For the text-containing cell, return its midpoint in [x, y] coordinate format. 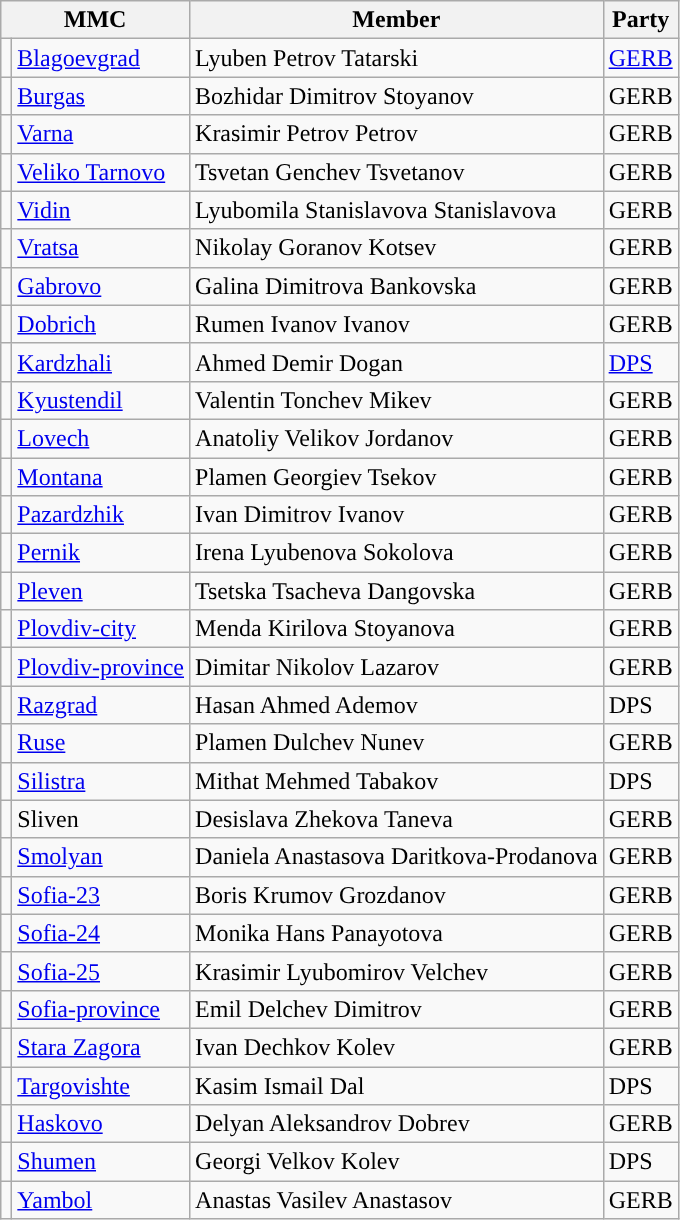
Pernik [101, 553]
Ruse [101, 743]
Rumen Ivanov Ivanov [397, 324]
Hasan Ahmed Ademov [397, 705]
Lovech [101, 438]
Sofia-23 [101, 895]
Bozhidar Dimitrov Stoyanov [397, 96]
Georgi Velkov Kolev [397, 1162]
Vidin [101, 210]
Pleven [101, 591]
Nikolay Goranov Kotsev [397, 248]
Stara Zagora [101, 1047]
Plovdiv-city [101, 629]
Razgrad [101, 705]
Valentin Tonchev Mikev [397, 400]
Lyuben Petrov Tatarski [397, 58]
Vratsa [101, 248]
Ahmed Demir Dogan [397, 362]
Galina Dimitrova Bankovska [397, 286]
Yambol [101, 1200]
Montana [101, 477]
Party [640, 20]
Kasim Ismail Dal [397, 1085]
Emil Delchev Dimitrov [397, 1009]
Sofia-24 [101, 933]
Pazardzhik [101, 515]
Delyan Aleksandrov Dobrev [397, 1124]
Shumen [101, 1162]
Daniela Anastasova Daritkova-Prodanova [397, 857]
Ivan Dechkov Kolev [397, 1047]
Desislava Zhekova Taneva [397, 819]
Veliko Tarnovo [101, 172]
Dimitar Nikolov Lazarov [397, 667]
Gabrovo [101, 286]
Anatoliy Velikov Jordanov [397, 438]
Mithat Mehmed Tabakov [397, 781]
Menda Kirilova Stoyanova [397, 629]
Varna [101, 134]
Kyustendil [101, 400]
Plovdiv-province [101, 667]
Lyubomila Stanislavova Stanislavova [397, 210]
Member [397, 20]
Burgas [101, 96]
Irena Lyubenova Sokolova [397, 553]
Krasimir Petrov Petrov [397, 134]
Plamen Georgiev Tsekov [397, 477]
Dobrich [101, 324]
Sofia-25 [101, 971]
Anastas Vasilev Anastasov [397, 1200]
Blagoevgrad [101, 58]
Kardzhali [101, 362]
Sliven [101, 819]
Haskovo [101, 1124]
Krasimir Lyubomirov Velchev [397, 971]
MMC [96, 20]
Silistra [101, 781]
Plamen Dulchev Nunev [397, 743]
Tsetska Tsacheva Dangovska [397, 591]
Smolyan [101, 857]
Monika Hans Panayotova [397, 933]
Sofia-province [101, 1009]
Boris Krumov Grozdanov [397, 895]
Ivan Dimitrov Ivanov [397, 515]
Targovishte [101, 1085]
Tsvetan Genchev Tsvetanov [397, 172]
